Return the [X, Y] coordinate for the center point of the cell that contains the specified text.  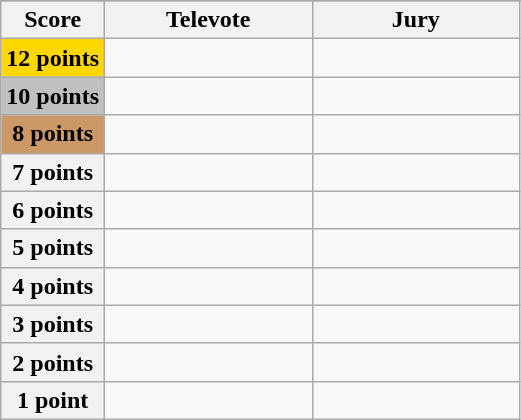
3 points [53, 324]
4 points [53, 286]
Jury [416, 20]
2 points [53, 362]
10 points [53, 96]
Score [53, 20]
6 points [53, 210]
Televote [209, 20]
12 points [53, 58]
8 points [53, 134]
1 point [53, 400]
7 points [53, 172]
5 points [53, 248]
